Extract the (X, Y) coordinate from the center of the cell holding the provided text.  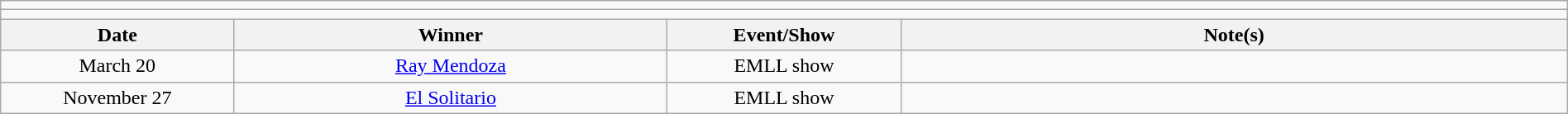
November 27 (117, 97)
El Solitario (451, 97)
Date (117, 35)
Event/Show (784, 35)
Winner (451, 35)
Note(s) (1234, 35)
March 20 (117, 66)
Ray Mendoza (451, 66)
